Capture the cell that displays the provided text and extract its [x, y] central coordinate. 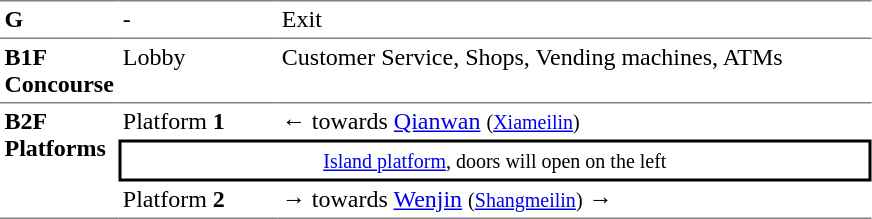
← towards Qianwan (Xiameilin) [574, 122]
Customer Service, Shops, Vending machines, ATMs [574, 71]
Exit [574, 19]
Island platform, doors will open on the left [494, 161]
Lobby [198, 71]
B1FConcourse [59, 71]
Platform 1 [198, 122]
- [198, 19]
G [59, 19]
